Provide the [X, Y] coordinate of the cell's center where the given text is located.  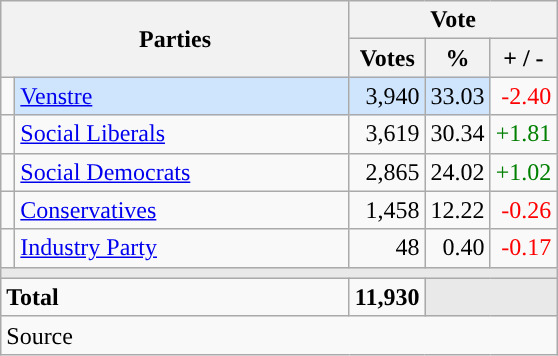
11,930 [387, 297]
% [458, 58]
-0.26 [524, 210]
Industry Party [182, 248]
33.03 [458, 96]
Venstre [182, 96]
12.22 [458, 210]
Total [176, 297]
3,940 [387, 96]
Vote [452, 20]
3,619 [387, 134]
-2.40 [524, 96]
Votes [387, 58]
Social Liberals [182, 134]
Parties [176, 39]
Source [279, 335]
+1.81 [524, 134]
48 [387, 248]
2,865 [387, 172]
24.02 [458, 172]
1,458 [387, 210]
Social Democrats [182, 172]
+ / - [524, 58]
0.40 [458, 248]
-0.17 [524, 248]
+1.02 [524, 172]
30.34 [458, 134]
Conservatives [182, 210]
